Find where the given text appears and provide that cell's center as [x, y] coordinate. 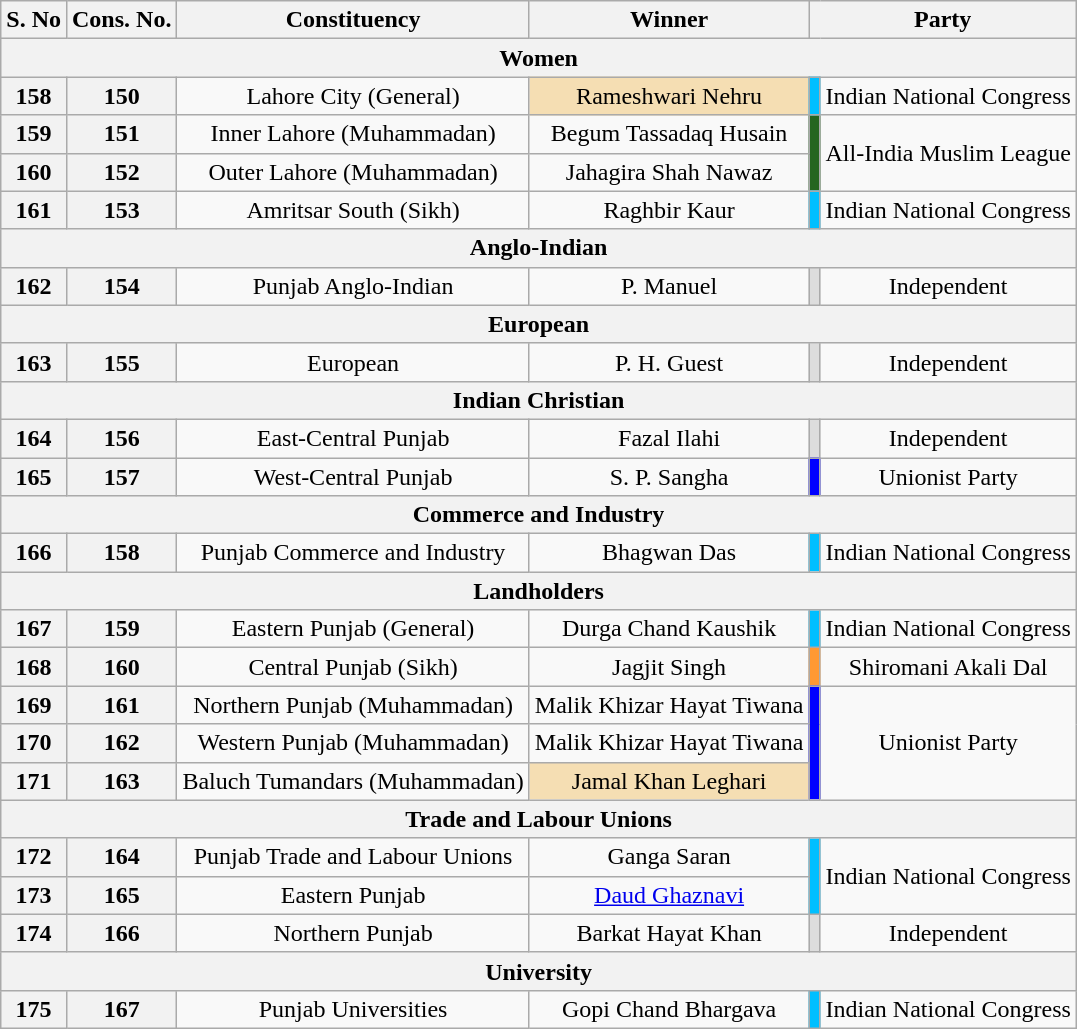
Jagjit Singh [669, 667]
Central Punjab (Sikh) [353, 667]
All-India Muslim League [948, 153]
155 [121, 362]
Barkat Hayat Khan [669, 933]
Northern Punjab (Muhammadan) [353, 705]
Women [539, 58]
Punjab Trade and Labour Unions [353, 857]
Northern Punjab [353, 933]
Winner [669, 20]
Eastern Punjab [353, 895]
Party [942, 20]
156 [121, 438]
Lahore City (General) [353, 96]
Punjab Universities [353, 1009]
Durga Chand Kaushik [669, 629]
174 [34, 933]
Bhagwan Das [669, 553]
S. P. Sangha [669, 477]
Amritsar South (Sikh) [353, 210]
Shiromani Akali Dal [948, 667]
Eastern Punjab (General) [353, 629]
Raghbir Kaur [669, 210]
Gopi Chand Bhargava [669, 1009]
Landholders [539, 591]
Trade and Labour Unions [539, 819]
175 [34, 1009]
Commerce and Industry [539, 515]
168 [34, 667]
153 [121, 210]
Jahagira Shah Nawaz [669, 172]
170 [34, 743]
Punjab Anglo-Indian [353, 286]
Baluch Tumandars (Muhammadan) [353, 781]
171 [34, 781]
Daud Ghaznavi [669, 895]
Inner Lahore (Muhammadan) [353, 134]
P. H. Guest [669, 362]
P. Manuel [669, 286]
East-Central Punjab [353, 438]
151 [121, 134]
172 [34, 857]
Ganga Saran [669, 857]
University [539, 971]
Jamal Khan Leghari [669, 781]
173 [34, 895]
Outer Lahore (Muhammadan) [353, 172]
154 [121, 286]
Rameshwari Nehru [669, 96]
Fazal Ilahi [669, 438]
169 [34, 705]
West-Central Punjab [353, 477]
150 [121, 96]
Constituency [353, 20]
Punjab Commerce and Industry [353, 553]
Indian Christian [539, 400]
152 [121, 172]
Begum Tassadaq Husain [669, 134]
Western Punjab (Muhammadan) [353, 743]
Anglo-Indian [539, 248]
S. No [34, 20]
157 [121, 477]
Cons. No. [121, 20]
